Identify which cell holds the provided text, then report its (X, Y) central coordinate. 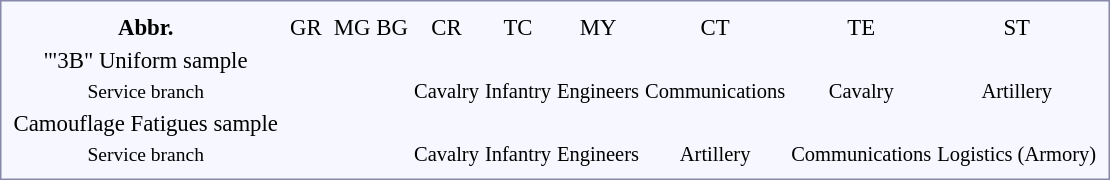
TE (862, 27)
GR (306, 27)
MY (598, 27)
Logistics (Armory) (1017, 154)
TC (518, 27)
CT (716, 27)
BG (392, 27)
'"3B" Uniform sample (146, 60)
ST (1017, 27)
CR (447, 27)
Camouflage Fatigues sample (146, 123)
Abbr. (146, 27)
MG (352, 27)
